For the text-containing cell, return its midpoint in [X, Y] coordinate format. 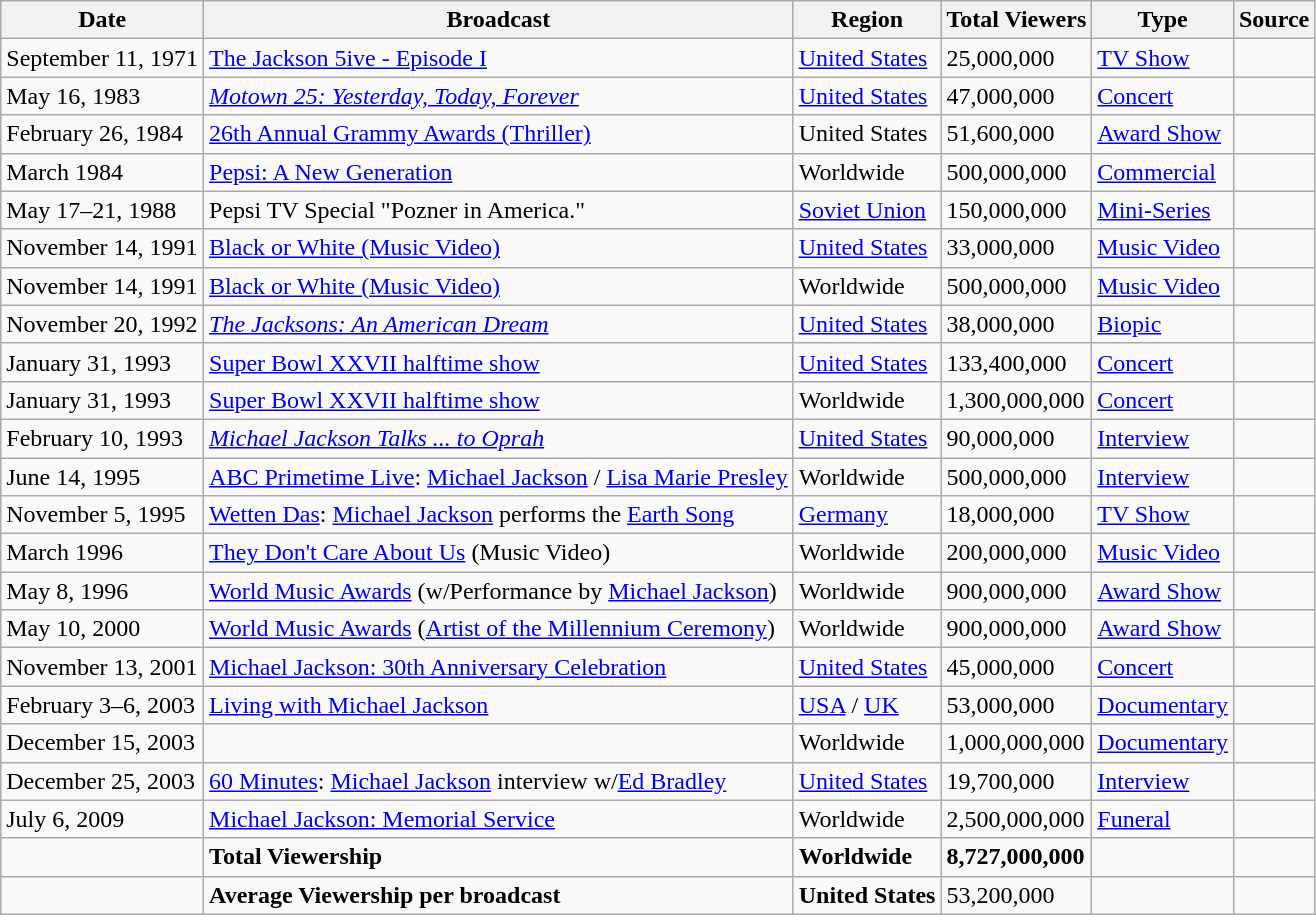
Mini-Series [1163, 210]
Pepsi TV Special "Pozner in America." [499, 210]
Broadcast [499, 20]
September 11, 1971 [102, 58]
May 17–21, 1988 [102, 210]
Commercial [1163, 172]
1,000,000,000 [1016, 743]
Michael Jackson Talks ... to Oprah [499, 438]
May 8, 1996 [102, 591]
26th Annual Grammy Awards (Thriller) [499, 134]
Biopic [1163, 324]
Date [102, 20]
The Jacksons: An American Dream [499, 324]
May 16, 1983 [102, 96]
38,000,000 [1016, 324]
Michael Jackson: Memorial Service [499, 819]
Pepsi: A New Generation [499, 172]
Michael Jackson: 30th Anniversary Celebration [499, 667]
Germany [867, 515]
November 5, 1995 [102, 515]
Type [1163, 20]
45,000,000 [1016, 667]
51,600,000 [1016, 134]
2,500,000,000 [1016, 819]
They Don't Care About Us (Music Video) [499, 553]
March 1996 [102, 553]
47,000,000 [1016, 96]
December 15, 2003 [102, 743]
June 14, 1995 [102, 477]
Wetten Das: Michael Jackson performs the Earth Song [499, 515]
February 26, 1984 [102, 134]
The Jackson 5ive - Episode I [499, 58]
53,000,000 [1016, 705]
February 3–6, 2003 [102, 705]
150,000,000 [1016, 210]
Motown 25: Yesterday, Today, Forever [499, 96]
December 25, 2003 [102, 781]
World Music Awards (w/Performance by Michael Jackson) [499, 591]
19,700,000 [1016, 781]
World Music Awards (Artist of the Millennium Ceremony) [499, 629]
Soviet Union [867, 210]
200,000,000 [1016, 553]
USA / UK [867, 705]
133,400,000 [1016, 362]
53,200,000 [1016, 895]
Total Viewers [1016, 20]
Total Viewership [499, 857]
90,000,000 [1016, 438]
Region [867, 20]
Funeral [1163, 819]
Source [1274, 20]
November 20, 1992 [102, 324]
25,000,000 [1016, 58]
ABC Primetime Live: Michael Jackson / Lisa Marie Presley [499, 477]
Living with Michael Jackson [499, 705]
February 10, 1993 [102, 438]
33,000,000 [1016, 248]
18,000,000 [1016, 515]
November 13, 2001 [102, 667]
July 6, 2009 [102, 819]
March 1984 [102, 172]
60 Minutes: Michael Jackson interview w/Ed Bradley [499, 781]
1,300,000,000 [1016, 400]
8,727,000,000 [1016, 857]
Average Viewership per broadcast [499, 895]
May 10, 2000 [102, 629]
